Scan for the cell matching the given text and deliver its [x, y] coordinate at center. 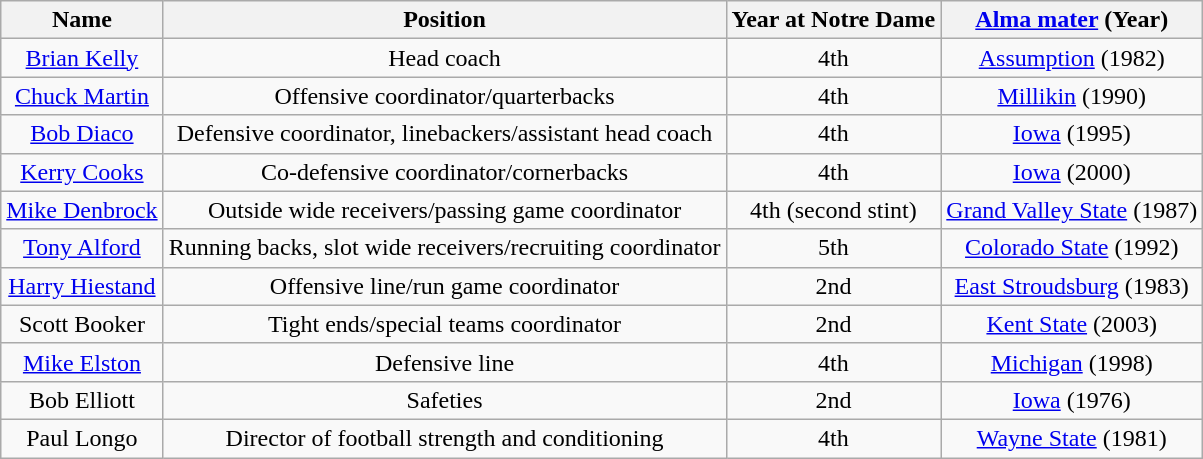
4th (second stint) [834, 210]
Kent State (2003) [1072, 324]
East Stroudsburg (1983) [1072, 286]
Kerry Cooks [82, 172]
Scott Booker [82, 324]
Co-defensive coordinator/cornerbacks [444, 172]
Wayne State (1981) [1072, 438]
Colorado State (1992) [1072, 248]
Position [444, 20]
Running backs, slot wide receivers/recruiting coordinator [444, 248]
5th [834, 248]
Michigan (1998) [1072, 362]
Offensive line/run game coordinator [444, 286]
Iowa (1995) [1072, 134]
Alma mater (Year) [1072, 20]
Offensive coordinator/quarterbacks [444, 96]
Brian Kelly [82, 58]
Tony Alford [82, 248]
Bob Elliott [82, 400]
Tight ends/special teams coordinator [444, 324]
Name [82, 20]
Chuck Martin [82, 96]
Millikin (1990) [1072, 96]
Defensive coordinator, linebackers/assistant head coach [444, 134]
Bob Diaco [82, 134]
Paul Longo [82, 438]
Assumption (1982) [1072, 58]
Iowa (2000) [1072, 172]
Grand Valley State (1987) [1072, 210]
Harry Hiestand [82, 286]
Mike Denbrock [82, 210]
Outside wide receivers/passing game coordinator [444, 210]
Year at Notre Dame [834, 20]
Head coach [444, 58]
Director of football strength and conditioning [444, 438]
Iowa (1976) [1072, 400]
Safeties [444, 400]
Defensive line [444, 362]
Mike Elston [82, 362]
